Provide the [x, y] coordinate of the cell's center where the given text is located.  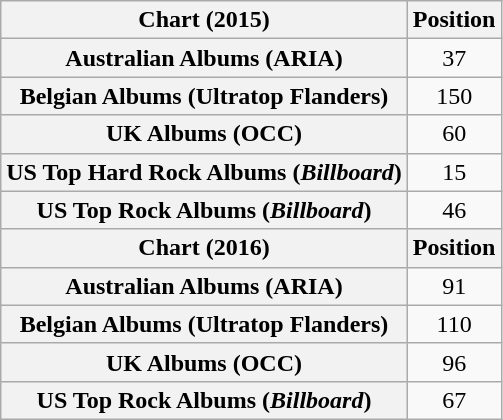
110 [454, 324]
37 [454, 58]
91 [454, 286]
Chart (2015) [204, 20]
46 [454, 210]
96 [454, 362]
67 [454, 400]
US Top Hard Rock Albums (Billboard) [204, 172]
Chart (2016) [204, 248]
60 [454, 134]
15 [454, 172]
150 [454, 96]
